Detect which cell encompasses the target text, then output its [x, y] center coordinate. 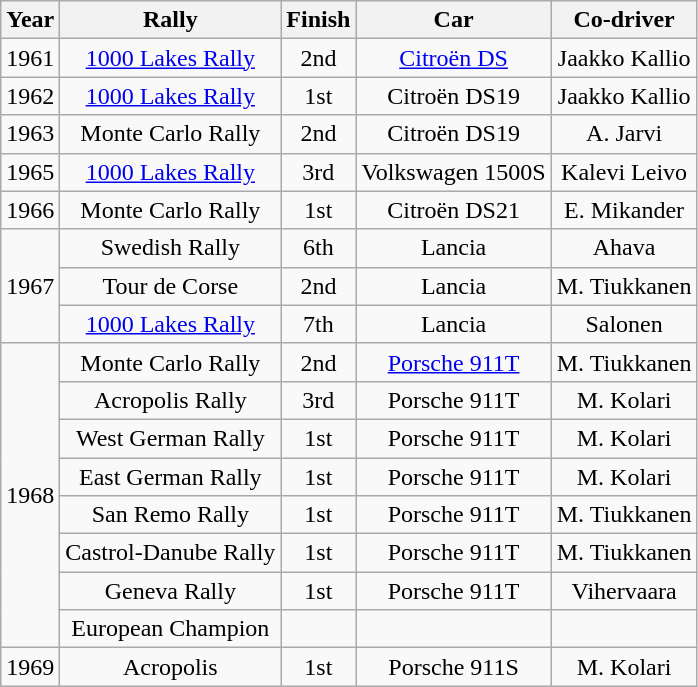
Castrol-Danube Rally [170, 553]
1963 [30, 134]
Volkswagen 1500S [454, 172]
7th [318, 324]
1965 [30, 172]
1961 [30, 58]
Co-driver [624, 20]
6th [318, 248]
Vihervaara [624, 591]
European Champion [170, 629]
Citroën DS21 [454, 210]
San Remo Rally [170, 515]
Acropolis [170, 667]
E. Mikander [624, 210]
Ahava [624, 248]
Car [454, 20]
Swedish Rally [170, 248]
1966 [30, 210]
Acropolis Rally [170, 400]
1968 [30, 495]
Kalevi Leivo [624, 172]
Geneva Rally [170, 591]
Porsche 911S [454, 667]
East German Rally [170, 477]
West German Rally [170, 438]
1967 [30, 286]
Tour de Corse [170, 286]
1969 [30, 667]
Rally [170, 20]
Finish [318, 20]
Citroën DS [454, 58]
Salonen [624, 324]
A. Jarvi [624, 134]
Year [30, 20]
1962 [30, 96]
